Detect which cell encompasses the target text, then output its [x, y] center coordinate. 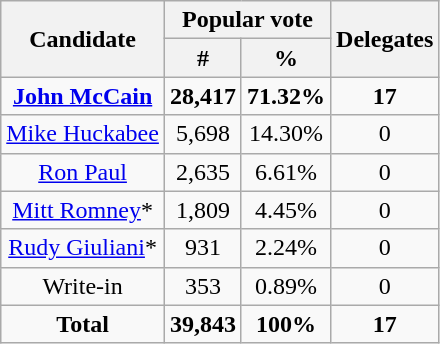
# [202, 58]
Total [83, 324]
Write-in [83, 286]
5,698 [202, 134]
39,843 [202, 324]
4.45% [286, 210]
14.30% [286, 134]
100% [286, 324]
John McCain [83, 96]
2.24% [286, 248]
6.61% [286, 172]
0.89% [286, 286]
28,417 [202, 96]
Delegates [385, 39]
931 [202, 248]
Candidate [83, 39]
353 [202, 286]
Ron Paul [83, 172]
Rudy Giuliani* [83, 248]
2,635 [202, 172]
Mitt Romney* [83, 210]
Mike Huckabee [83, 134]
% [286, 58]
1,809 [202, 210]
Popular vote [247, 20]
71.32% [286, 96]
